Detect which cell encompasses the target text, then output its [x, y] center coordinate. 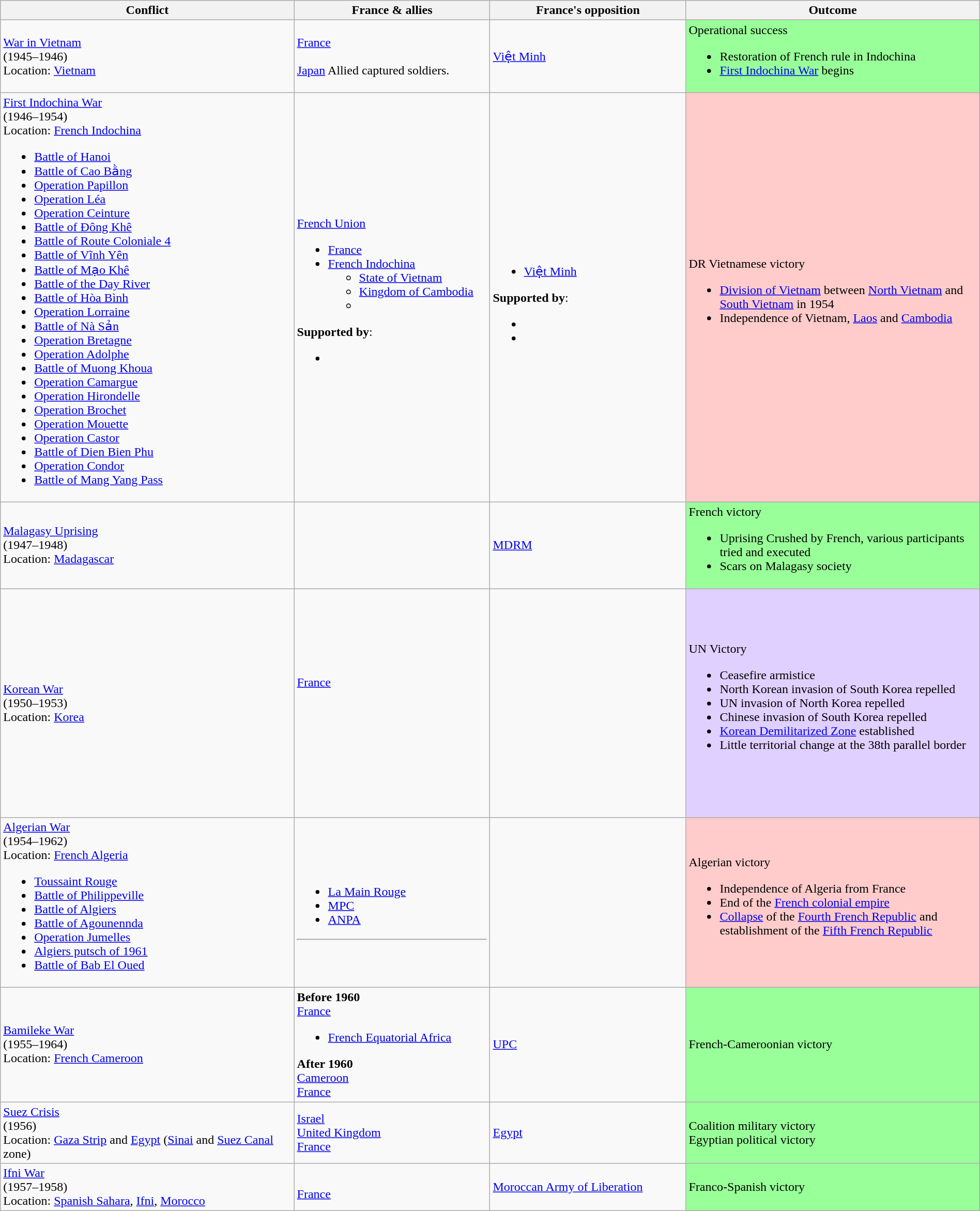
Korean War(1950–1953)Location: Korea [147, 703]
Malagasy Uprising(1947–1948)Location: Madagascar [147, 545]
France & allies [392, 10]
France's opposition [588, 10]
La Main RougeMPCANPA [392, 902]
French victoryUprising Crushed by French, various participants tried and executedScars on Malagasy society [833, 545]
France Japan Allied captured soldiers. [392, 56]
MDRM [588, 545]
Operational successRestoration of French rule in IndochinaFirst Indochina War begins [833, 56]
War in Vietnam(1945–1946)Location: Vietnam [147, 56]
DR Vietnamese victoryDivision of Vietnam between North Vietnam and South Vietnam in 1954Independence of Vietnam, Laos and Cambodia [833, 298]
Moroccan Army of Liberation [588, 1187]
French Union France French Indochina State of Vietnam Kingdom of CambodiaSupported by: [392, 298]
Việt MinhSupported by: [588, 298]
Suez Crisis(1956)Location: Gaza Strip and Egypt (Sinai and Suez Canal zone) [147, 1133]
Before 1960 France French Equatorial AfricaAfter 1960 Cameroon France [392, 1045]
Outcome [833, 10]
French-Cameroonian victory [833, 1045]
Conflict [147, 10]
Franco-Spanish victory [833, 1187]
Bamileke War(1955–1964)Location: French Cameroon [147, 1045]
Israel United Kingdom France [392, 1133]
Ifni War(1957–1958)Location: Spanish Sahara, Ifni, Morocco [147, 1187]
UPC [588, 1045]
Việt Minh [588, 56]
Coalition military victoryEgyptian political victory [833, 1133]
Egypt [588, 1133]
